Output the [x, y] coordinate of the center of the cell containing the given text.  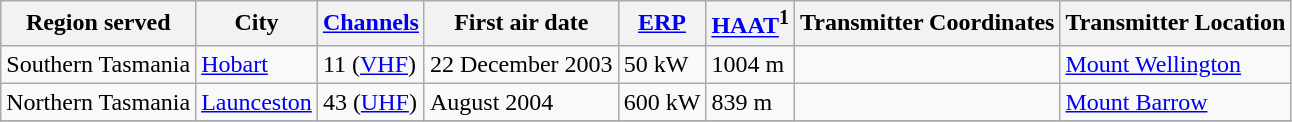
ERP [662, 24]
50 kW [662, 64]
Channels [370, 24]
August 2004 [521, 102]
Transmitter Coordinates [926, 24]
HAAT1 [750, 24]
839 m [750, 102]
11 (VHF) [370, 64]
Mount Barrow [1176, 102]
43 (UHF) [370, 102]
Southern Tasmania [98, 64]
First air date [521, 24]
Launceston [257, 102]
Northern Tasmania [98, 102]
Region served [98, 24]
600 kW [662, 102]
22 December 2003 [521, 64]
Mount Wellington [1176, 64]
Transmitter Location [1176, 24]
Hobart [257, 64]
City [257, 24]
1004 m [750, 64]
